Provide the [X, Y] coordinate of the cell's center where the given text is located.  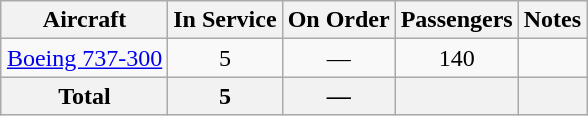
Aircraft [84, 20]
On Order [338, 20]
Total [84, 96]
140 [456, 58]
Passengers [456, 20]
Notes [552, 20]
In Service [225, 20]
Boeing 737-300 [84, 58]
